Search for the cell housing the specified text and yield its (X, Y) center coordinate. 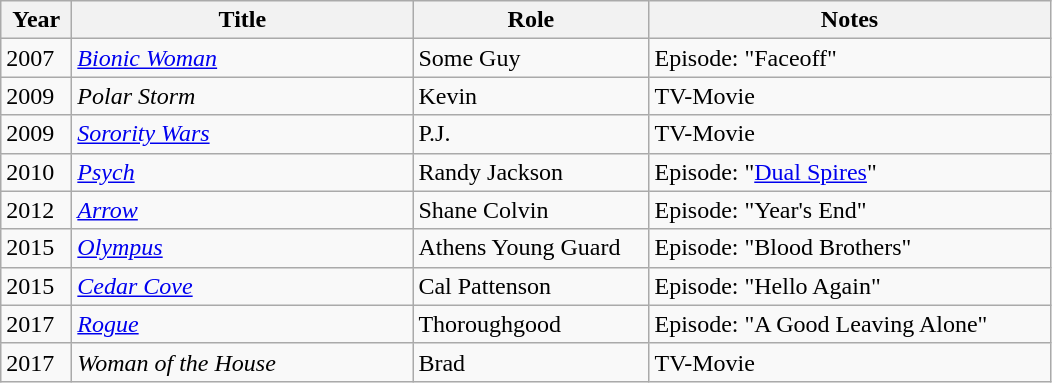
Episode: "Dual Spires" (850, 172)
Polar Storm (242, 96)
Role (531, 20)
Some Guy (531, 58)
Athens Young Guard (531, 248)
Woman of the House (242, 362)
Cal Pattenson (531, 286)
Rogue (242, 324)
2010 (36, 172)
Cedar Cove (242, 286)
Psych (242, 172)
2007 (36, 58)
Episode: "Faceoff" (850, 58)
Bionic Woman (242, 58)
Episode: "Hello Again" (850, 286)
Year (36, 20)
P.J. (531, 134)
Randy Jackson (531, 172)
Thoroughgood (531, 324)
Title (242, 20)
Kevin (531, 96)
Episode: "Blood Brothers" (850, 248)
Shane Colvin (531, 210)
2012 (36, 210)
Notes (850, 20)
Olympus (242, 248)
Brad (531, 362)
Sorority Wars (242, 134)
Episode: "Year's End" (850, 210)
Episode: "A Good Leaving Alone" (850, 324)
Arrow (242, 210)
